From the cell containing the given text, extract its center point as [x, y] coordinate. 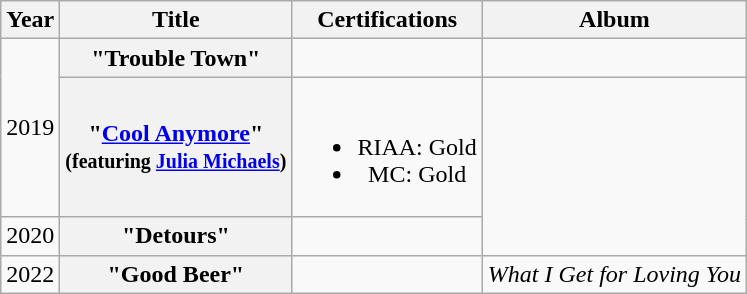
What I Get for Loving You [614, 274]
"Detours" [176, 236]
RIAA: GoldMC: Gold [387, 147]
2022 [30, 274]
"Good Beer" [176, 274]
Album [614, 20]
"Cool Anymore"(featuring Julia Michaels) [176, 147]
Year [30, 20]
2019 [30, 128]
"Trouble Town" [176, 58]
Title [176, 20]
Certifications [387, 20]
2020 [30, 236]
